Scan for the cell matching the given text and deliver its (x, y) coordinate at center. 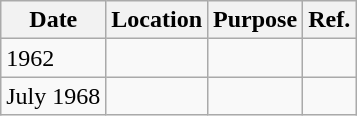
Purpose (256, 20)
July 1968 (54, 96)
Date (54, 20)
Ref. (330, 20)
Location (157, 20)
1962 (54, 58)
